From the cell containing the given text, extract its center point as [X, Y] coordinate. 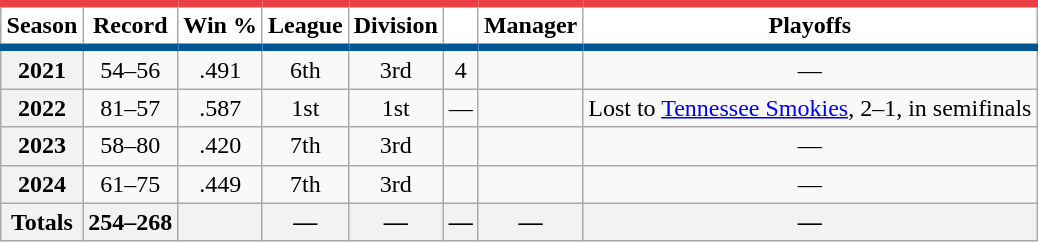
League [305, 26]
.587 [220, 108]
Totals [42, 222]
Lost to Tennessee Smokies, 2–1, in semifinals [810, 108]
Record [130, 26]
Manager [530, 26]
4 [460, 68]
61–75 [130, 184]
Division [396, 26]
.420 [220, 146]
2023 [42, 146]
6th [305, 68]
Season [42, 26]
54–56 [130, 68]
254–268 [130, 222]
2024 [42, 184]
Playoffs [810, 26]
58–80 [130, 146]
81–57 [130, 108]
2021 [42, 68]
.491 [220, 68]
2022 [42, 108]
.449 [220, 184]
Win % [220, 26]
